Return the (x, y) coordinate for the center point of the cell that contains the specified text.  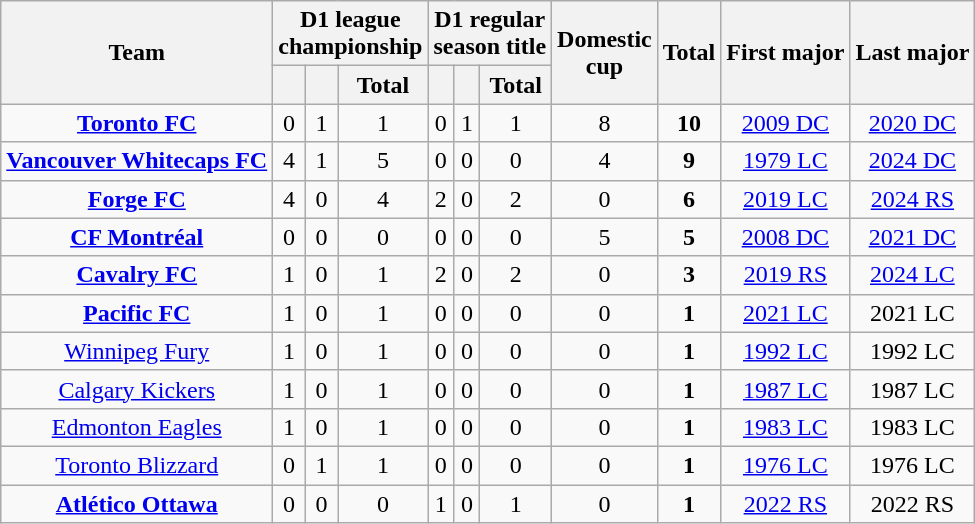
Calgary Kickers (137, 389)
8 (605, 123)
First major (786, 52)
10 (689, 123)
Winnipeg Fury (137, 351)
Edmonton Eagles (137, 427)
Vancouver Whitecaps FC (137, 161)
2024 DC (912, 161)
Toronto Blizzard (137, 465)
2024 RS (912, 199)
D1 regularseason title (490, 34)
Toronto FC (137, 123)
2020 DC (912, 123)
Atlético Ottawa (137, 503)
2021 DC (912, 237)
2019 LC (786, 199)
Pacific FC (137, 313)
1979 LC (786, 161)
Last major (912, 52)
2008 DC (786, 237)
CF Montréal (137, 237)
2024 LC (912, 275)
Domesticcup (605, 52)
2019 RS (786, 275)
Cavalry FC (137, 275)
9 (689, 161)
3 (689, 275)
Forge FC (137, 199)
Team (137, 52)
6 (689, 199)
2009 DC (786, 123)
D1 leaguechampionship (350, 34)
